Determine the [x, y] coordinate at the center of the cell enclosing the given text.  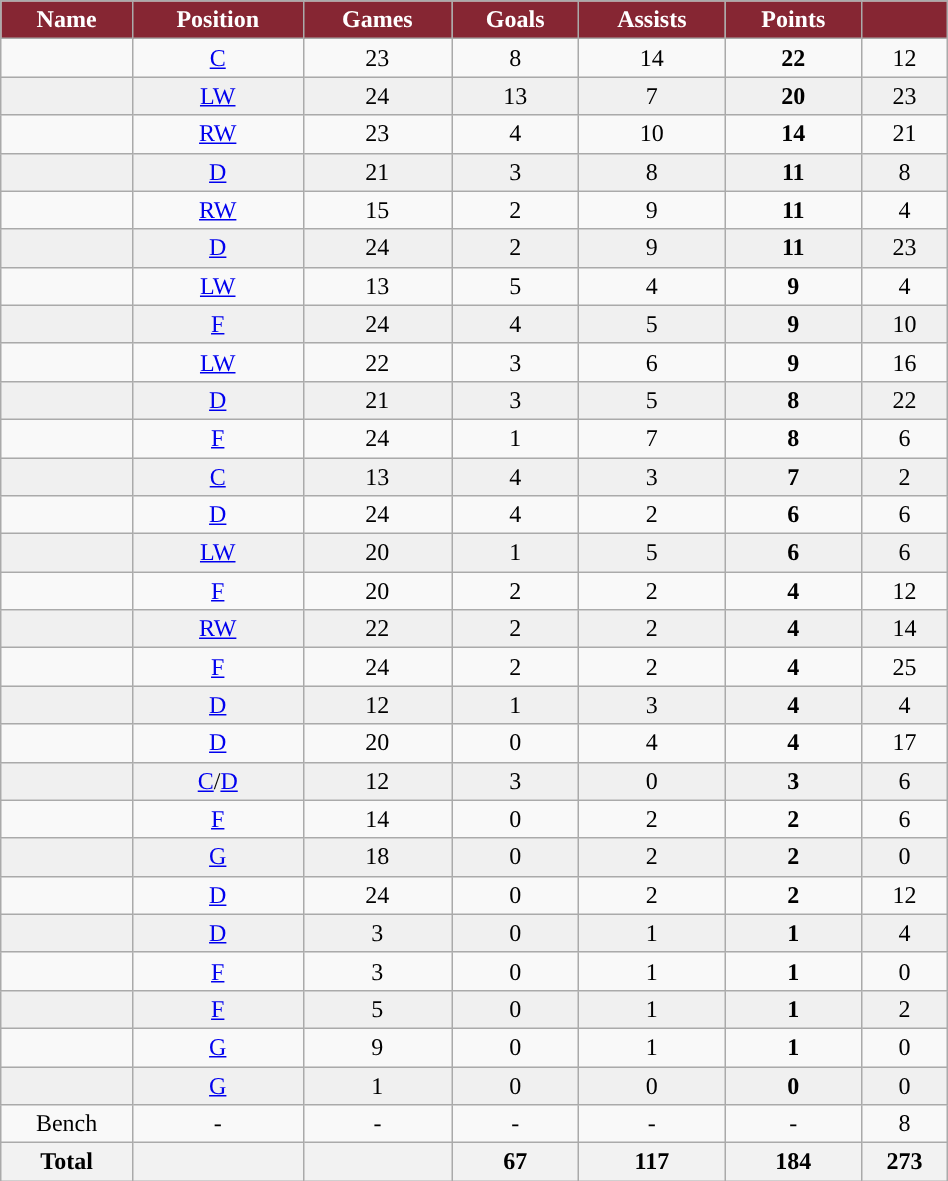
15 [378, 210]
16 [905, 362]
17 [905, 743]
Goals [516, 20]
Position [218, 20]
Total [67, 1162]
C/D [218, 781]
25 [905, 667]
Games [378, 20]
117 [652, 1162]
Bench [67, 1124]
273 [905, 1162]
18 [378, 857]
184 [794, 1162]
67 [516, 1162]
Name [67, 20]
Assists [652, 20]
Points [794, 20]
